Return the (X, Y) coordinate for the center point of the cell that contains the specified text.  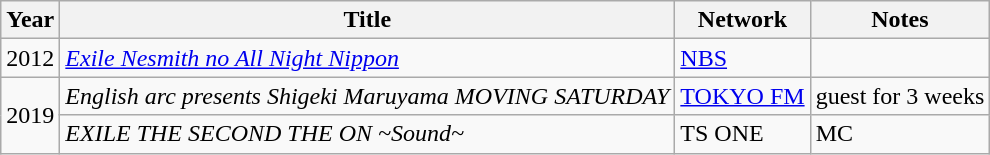
Year (30, 20)
EXILE THE SECOND THE ON ~Sound~ (368, 134)
2012 (30, 58)
Notes (900, 20)
TS ONE (742, 134)
NBS (742, 58)
2019 (30, 115)
guest for 3 weeks (900, 96)
Network (742, 20)
English arc presents Shigeki Maruyama MOVING SATURDAY (368, 96)
TOKYO FM (742, 96)
Exile Nesmith no All Night Nippon (368, 58)
Title (368, 20)
MC (900, 134)
